Scan for the cell matching the given text and deliver its [x, y] coordinate at center. 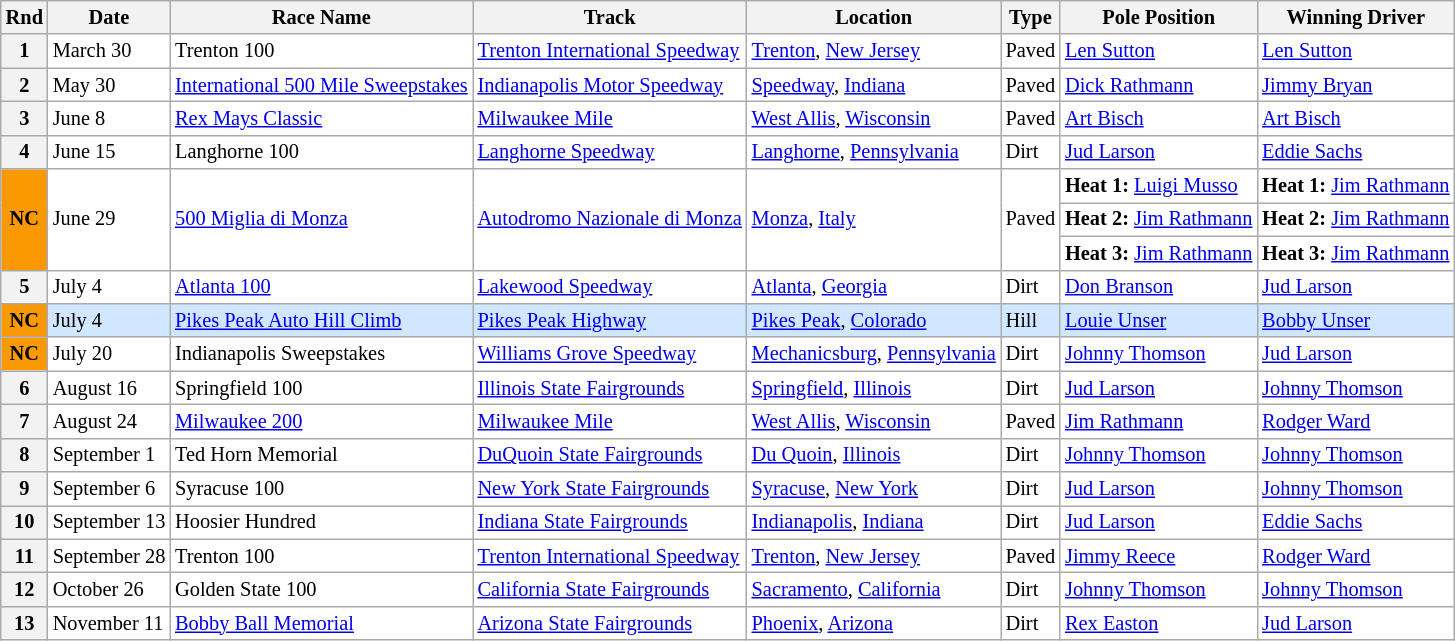
Illinois State Fairgrounds [610, 388]
DuQuoin State Fairgrounds [610, 455]
Syracuse, New York [874, 489]
Type [1031, 17]
Don Branson [1158, 287]
June 15 [109, 152]
Golden State 100 [321, 589]
5 [24, 287]
October 26 [109, 589]
Du Quoin, Illinois [874, 455]
Bobby Unser [1356, 320]
4 [24, 152]
September 6 [109, 489]
Pikes Peak Highway [610, 320]
3 [24, 118]
Syracuse 100 [321, 489]
September 1 [109, 455]
Race Name [321, 17]
Louie Unser [1158, 320]
International 500 Mile Sweepstakes [321, 85]
Sacramento, California [874, 589]
12 [24, 589]
Pole Position [1158, 17]
Bobby Ball Memorial [321, 623]
7 [24, 421]
2 [24, 85]
September 13 [109, 522]
Indianapolis Motor Speedway [610, 85]
Indianapolis, Indiana [874, 522]
March 30 [109, 51]
13 [24, 623]
Rex Mays Classic [321, 118]
November 11 [109, 623]
Lakewood Speedway [610, 287]
Track [610, 17]
10 [24, 522]
Hill [1031, 320]
Springfield 100 [321, 388]
New York State Fairgrounds [610, 489]
Indianapolis Sweepstakes [321, 354]
May 30 [109, 85]
Jim Rathmann [1158, 421]
Milwaukee 200 [321, 421]
Ted Horn Memorial [321, 455]
July 20 [109, 354]
500 Miglia di Monza [321, 220]
Rnd [24, 17]
Jimmy Bryan [1356, 85]
Langhorne Speedway [610, 152]
June 29 [109, 220]
Dick Rathmann [1158, 85]
Langhorne, Pennsylvania [874, 152]
September 28 [109, 556]
Phoenix, Arizona [874, 623]
6 [24, 388]
August 16 [109, 388]
Williams Grove Speedway [610, 354]
Rex Easton [1158, 623]
August 24 [109, 421]
Langhorne 100 [321, 152]
Winning Driver [1356, 17]
Pikes Peak, Colorado [874, 320]
Jimmy Reece [1158, 556]
Springfield, Illinois [874, 388]
Pikes Peak Auto Hill Climb [321, 320]
Heat 1: Luigi Musso [1158, 186]
Arizona State Fairgrounds [610, 623]
California State Fairgrounds [610, 589]
Atlanta, Georgia [874, 287]
Date [109, 17]
11 [24, 556]
Hoosier Hundred [321, 522]
Indiana State Fairgrounds [610, 522]
June 8 [109, 118]
8 [24, 455]
9 [24, 489]
Heat 1: Jim Rathmann [1356, 186]
1 [24, 51]
Autodromo Nazionale di Monza [610, 220]
Mechanicsburg, Pennsylvania [874, 354]
Speedway, Indiana [874, 85]
Atlanta 100 [321, 287]
Monza, Italy [874, 220]
Location [874, 17]
